Extract the (X, Y) coordinate from the center of the cell holding the provided text.  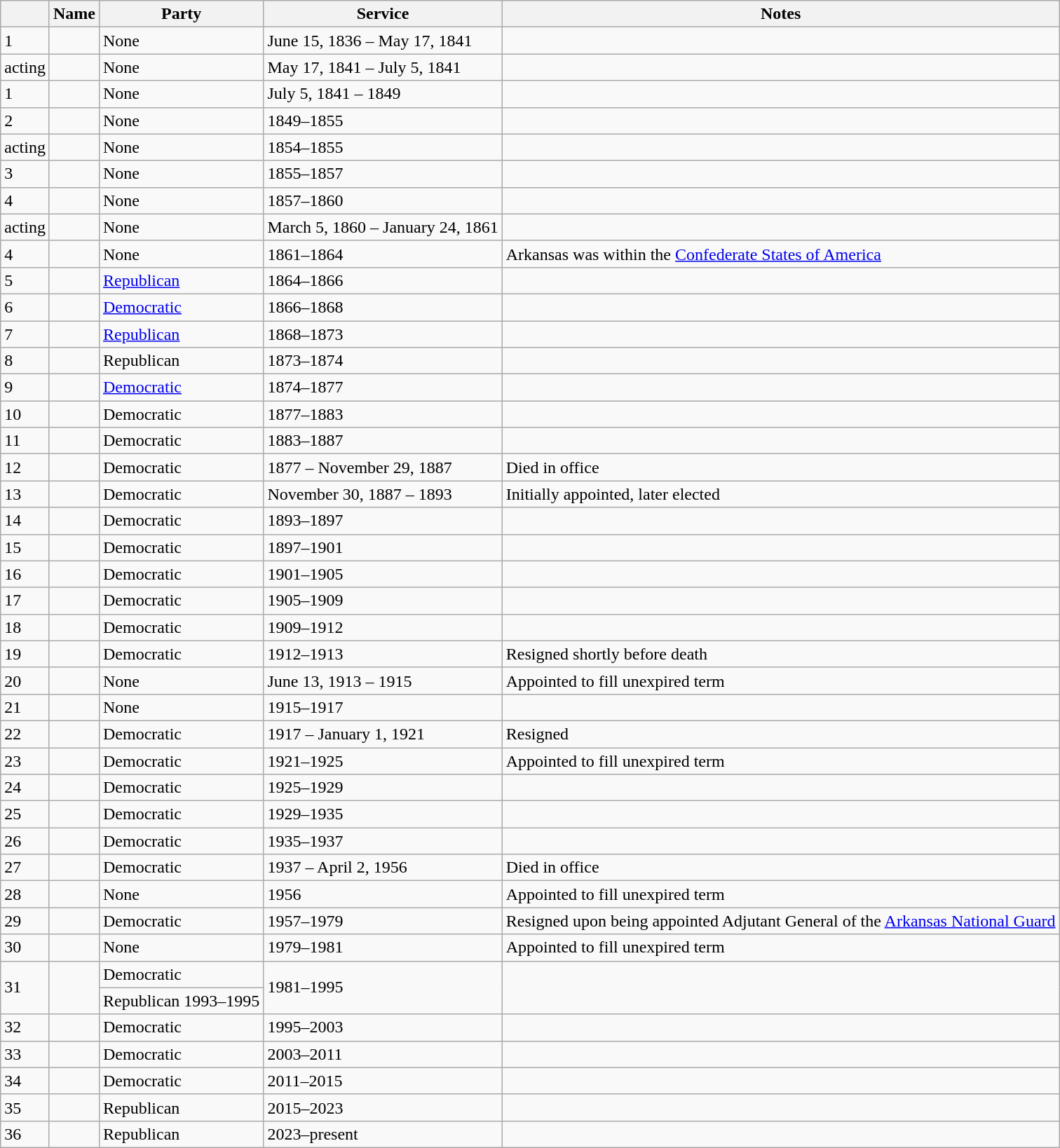
1897–1901 (383, 547)
1917 – January 1, 1921 (383, 734)
Party (181, 14)
1937 – April 2, 1956 (383, 868)
13 (25, 494)
Initially appointed, later elected (781, 494)
1935–1937 (383, 841)
1929–1935 (383, 814)
1874–1877 (383, 388)
June 13, 1913 – 1915 (383, 681)
2 (25, 121)
16 (25, 574)
2015–2023 (383, 1107)
Resigned upon being appointed Adjutant General of the Arkansas National Guard (781, 921)
Resigned shortly before death (781, 654)
June 15, 1836 – May 17, 1841 (383, 41)
10 (25, 414)
29 (25, 921)
32 (25, 1027)
1854–1855 (383, 147)
31 (25, 988)
Name (74, 14)
33 (25, 1054)
1866–1868 (383, 307)
1957–1979 (383, 921)
2023–present (383, 1134)
18 (25, 627)
1855–1857 (383, 174)
Resigned (781, 734)
Notes (781, 14)
1981–1995 (383, 988)
1849–1855 (383, 121)
1921–1925 (383, 760)
36 (25, 1134)
24 (25, 788)
Republican 1993–1995 (181, 1001)
1979–1981 (383, 948)
19 (25, 654)
2011–2015 (383, 1081)
9 (25, 388)
1956 (383, 894)
November 30, 1887 – 1893 (383, 494)
15 (25, 547)
1995–2003 (383, 1027)
1877 – November 29, 1887 (383, 467)
27 (25, 868)
1873–1874 (383, 361)
1893–1897 (383, 521)
1915–1917 (383, 707)
1877–1883 (383, 414)
Service (383, 14)
1905–1909 (383, 601)
14 (25, 521)
March 5, 1860 – January 24, 1861 (383, 227)
1861–1864 (383, 254)
1883–1887 (383, 441)
22 (25, 734)
25 (25, 814)
34 (25, 1081)
5 (25, 280)
2003–2011 (383, 1054)
20 (25, 681)
17 (25, 601)
1864–1866 (383, 280)
1925–1929 (383, 788)
8 (25, 361)
23 (25, 760)
7 (25, 334)
1909–1912 (383, 627)
Arkansas was within the Confederate States of America (781, 254)
11 (25, 441)
1901–1905 (383, 574)
21 (25, 707)
12 (25, 467)
1912–1913 (383, 654)
28 (25, 894)
July 5, 1841 – 1849 (383, 94)
6 (25, 307)
3 (25, 174)
1857–1860 (383, 200)
1868–1873 (383, 334)
26 (25, 841)
30 (25, 948)
May 17, 1841 – July 5, 1841 (383, 67)
35 (25, 1107)
